From the cell containing the given text, extract its center point as (x, y) coordinate. 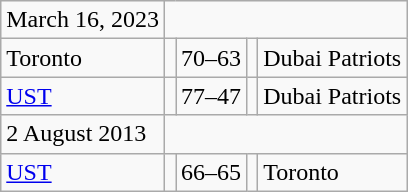
77–47 (212, 96)
March 16, 2023 (83, 20)
66–65 (212, 172)
70–63 (212, 58)
2 August 2013 (83, 134)
